Search for the cell housing the specified text and yield its (X, Y) center coordinate. 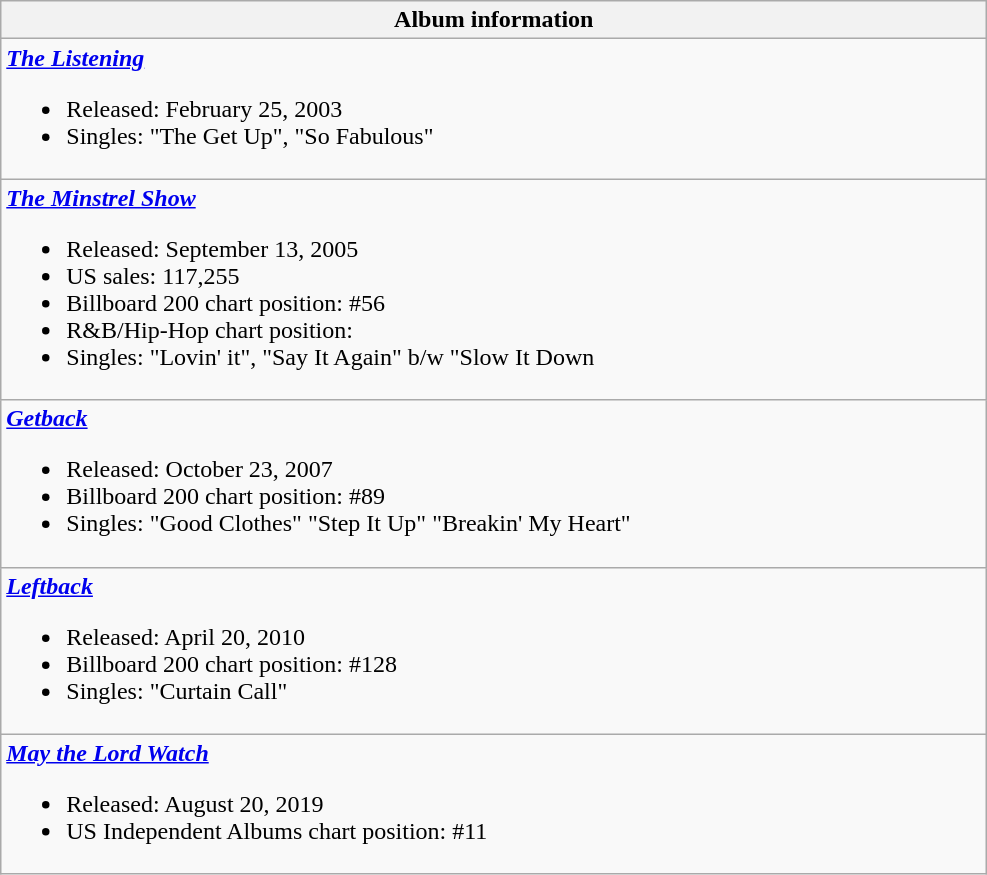
GetbackReleased: October 23, 2007Billboard 200 chart position: #89Singles: "Good Clothes" "Step It Up" "Breakin' My Heart" (494, 484)
LeftbackReleased: April 20, 2010Billboard 200 chart position: #128Singles: "Curtain Call" (494, 650)
The ListeningReleased: February 25, 2003Singles: "The Get Up", "So Fabulous" (494, 109)
May the Lord WatchReleased: August 20, 2019US Independent Albums chart position: #11 (494, 804)
Album information (494, 20)
